Output the (X, Y) coordinate of the center of the cell containing the given text.  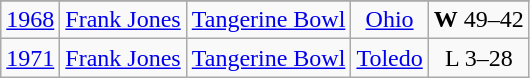
1968 (30, 20)
W 49–42 (478, 20)
Ohio (390, 20)
Toledo (390, 58)
L 3–28 (478, 58)
1971 (30, 58)
